Return [x, y] of the center of cell containing provided text 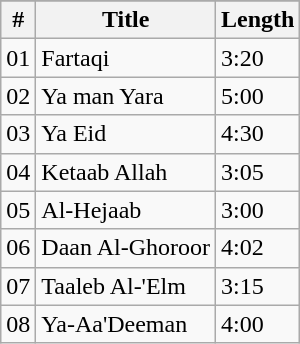
3:00 [258, 210]
Al-Hejaab [126, 210]
Daan Al-Ghoroor [126, 248]
08 [18, 324]
Title [126, 20]
05 [18, 210]
4:30 [258, 134]
3:15 [258, 286]
Ya Eid [126, 134]
Taaleb Al-'Elm [126, 286]
3:05 [258, 172]
02 [18, 96]
03 [18, 134]
5:00 [258, 96]
Ketaab Allah [126, 172]
04 [18, 172]
4:00 [258, 324]
01 [18, 58]
4:02 [258, 248]
Length [258, 20]
06 [18, 248]
07 [18, 286]
# [18, 20]
Ya-Aa'Deeman [126, 324]
3:20 [258, 58]
Fartaqi [126, 58]
Ya man Yara [126, 96]
